From the cell containing the given text, extract its center point as (X, Y) coordinate. 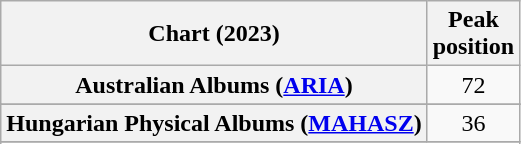
72 (473, 85)
Peakposition (473, 34)
Australian Albums (ARIA) (214, 85)
Chart (2023) (214, 34)
36 (473, 123)
Hungarian Physical Albums (MAHASZ) (214, 123)
